Scan for the cell matching the given text and deliver its [X, Y] coordinate at center. 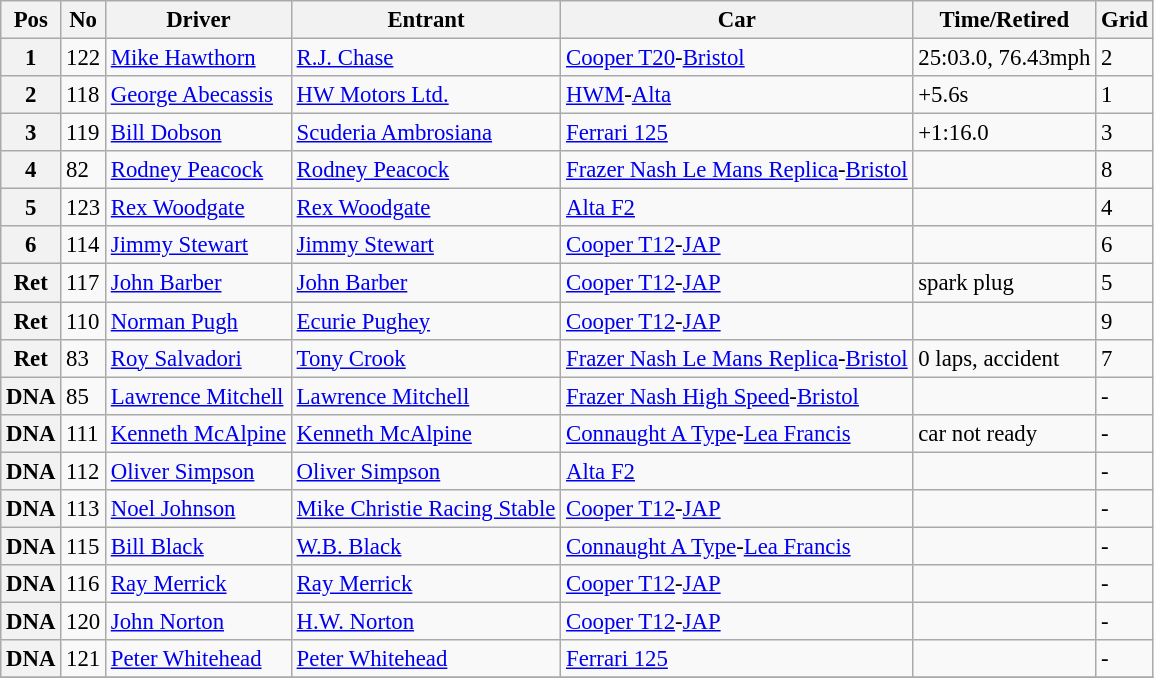
117 [84, 283]
John Norton [198, 621]
9 [1124, 321]
Ecurie Pughey [426, 321]
Bill Black [198, 546]
8 [1124, 170]
118 [84, 95]
123 [84, 208]
Bill Dobson [198, 133]
Mike Christie Racing Stable [426, 509]
85 [84, 396]
113 [84, 509]
Cooper T20-Bristol [737, 58]
83 [84, 358]
H.W. Norton [426, 621]
Noel Johnson [198, 509]
111 [84, 433]
115 [84, 546]
121 [84, 659]
HWM-Alta [737, 95]
Norman Pugh [198, 321]
R.J. Chase [426, 58]
119 [84, 133]
car not ready [1004, 433]
25:03.0, 76.43mph [1004, 58]
Driver [198, 20]
Tony Crook [426, 358]
Roy Salvadori [198, 358]
116 [84, 584]
Car [737, 20]
114 [84, 245]
George Abecassis [198, 95]
HW Motors Ltd. [426, 95]
110 [84, 321]
120 [84, 621]
0 laps, accident [1004, 358]
Time/Retired [1004, 20]
Grid [1124, 20]
Mike Hawthorn [198, 58]
No [84, 20]
122 [84, 58]
82 [84, 170]
+1:16.0 [1004, 133]
Entrant [426, 20]
spark plug [1004, 283]
Frazer Nash High Speed-Bristol [737, 396]
+5.6s [1004, 95]
Scuderia Ambrosiana [426, 133]
7 [1124, 358]
112 [84, 471]
W.B. Black [426, 546]
Pos [31, 20]
